Capture the cell that displays the provided text and extract its [x, y] central coordinate. 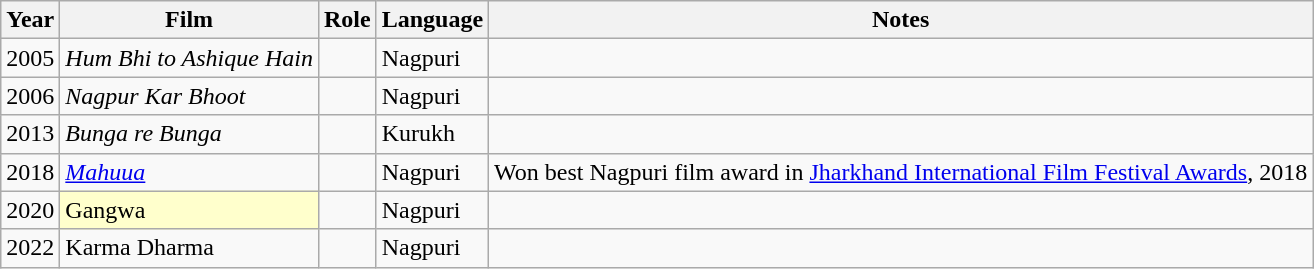
Kurukh [432, 134]
2006 [30, 96]
2005 [30, 58]
Year [30, 20]
2013 [30, 134]
Language [432, 20]
Gangwa [190, 210]
Bunga re Bunga [190, 134]
Mahuua [190, 172]
Film [190, 20]
2020 [30, 210]
Notes [901, 20]
Hum Bhi to Ashique Hain [190, 58]
Role [347, 20]
Nagpur Kar Bhoot [190, 96]
Karma Dharma [190, 248]
2022 [30, 248]
Won best Nagpuri film award in Jharkhand International Film Festival Awards, 2018 [901, 172]
2018 [30, 172]
